Search for the cell housing the specified text and yield its (X, Y) center coordinate. 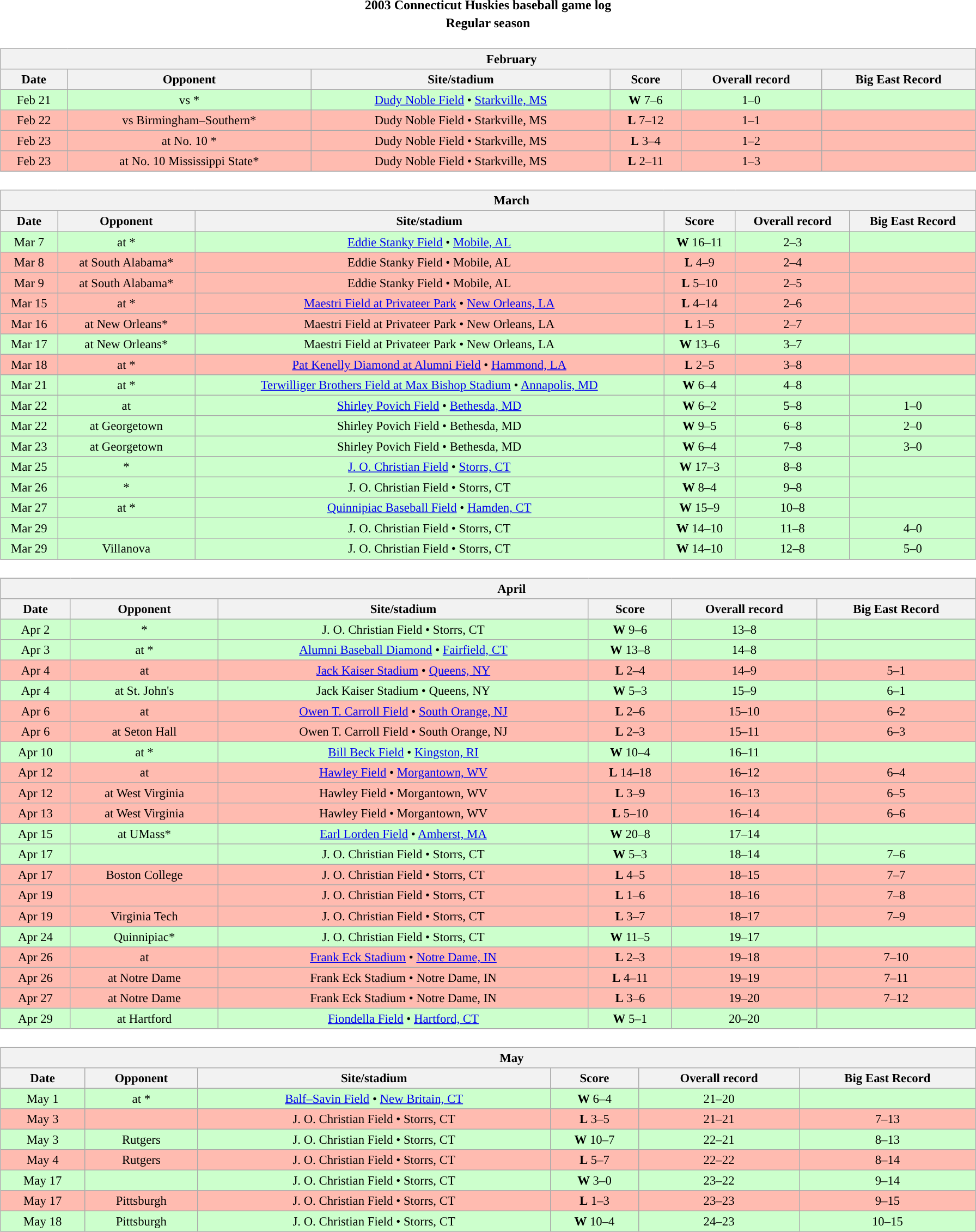
7–12 (896, 998)
16–12 (744, 773)
L 1–6 (630, 895)
W 13–8 (630, 650)
Apr 10 (36, 752)
18–16 (744, 895)
Earl Lorden Field • Amherst, MA (404, 834)
3–0 (913, 446)
Apr 13 (36, 814)
L 4–5 (630, 875)
W 9–5 (699, 426)
L 2–4 (630, 670)
Mar 9 (29, 283)
18–17 (744, 916)
Balf–Savin Field • New Britain, CT (374, 1099)
W 11–5 (630, 937)
February (488, 59)
Mar 17 (29, 344)
at St. John's (144, 690)
L 3–5 (594, 1119)
6–6 (896, 814)
L 4–11 (630, 978)
W 10–7 (594, 1139)
W 15–9 (699, 508)
Mar 21 (29, 385)
L 5–7 (594, 1160)
W 20–8 (630, 834)
3–7 (792, 344)
Alumni Baseball Diamond • Fairfield, CT (404, 650)
16–13 (744, 793)
7–13 (888, 1119)
May 1 (42, 1099)
vs * (190, 100)
L 3–9 (630, 793)
2–7 (792, 324)
W 3–0 (594, 1181)
Mar 23 (29, 446)
at Seton Hall (144, 732)
8–13 (888, 1139)
7–6 (896, 854)
Mar 27 (29, 508)
at No. 10 Mississippi State* (190, 161)
L 2–11 (646, 161)
21–21 (719, 1119)
8–14 (888, 1160)
L 2–6 (630, 711)
May 18 (42, 1222)
Villanova (126, 549)
Mar 15 (29, 303)
Apr 3 (36, 650)
at Hartford (144, 1018)
23–22 (719, 1181)
L 3–6 (630, 998)
14–9 (744, 670)
Feb 21 (34, 100)
10–8 (792, 508)
W 6–2 (699, 405)
W 17–3 (699, 467)
18–14 (744, 854)
2–3 (792, 241)
18–15 (744, 875)
7–9 (896, 916)
15–11 (744, 732)
Apr 2 (36, 629)
6–1 (896, 690)
Virginia Tech (144, 916)
W 5–1 (630, 1018)
1–2 (751, 141)
W 16–11 (699, 241)
Mar 16 (29, 324)
L 3–4 (646, 141)
9–15 (888, 1201)
4–8 (792, 385)
L 2–5 (699, 365)
2–4 (792, 262)
April (488, 588)
19–19 (744, 978)
at UMass* (144, 834)
7–7 (896, 875)
13–8 (744, 629)
L 1–5 (699, 324)
at No. 10 * (190, 141)
4–0 (913, 529)
W 9–6 (630, 629)
19–18 (744, 957)
2–5 (792, 283)
L 14–18 (630, 773)
Quinnipiac Baseball Field • Hamden, CT (429, 508)
6–5 (896, 793)
22–21 (719, 1139)
6–2 (896, 711)
Quinnipiac* (144, 937)
19–17 (744, 937)
11–8 (792, 529)
Mar 18 (29, 365)
12–8 (792, 549)
L 4–9 (699, 262)
Apr 27 (36, 998)
W 13–6 (699, 344)
Boston College (144, 875)
W 8–4 (699, 488)
Fiondella Field • Hartford, CT (404, 1018)
L 4–14 (699, 303)
Apr 15 (36, 834)
May 4 (42, 1160)
7–11 (896, 978)
5–0 (913, 549)
Mar 8 (29, 262)
5–1 (896, 670)
2–6 (792, 303)
L 3–7 (630, 916)
Feb 22 (34, 120)
22–22 (719, 1160)
Bill Beck Field • Kingston, RI (404, 752)
L 7–12 (646, 120)
vs Birmingham–Southern* (190, 120)
1–3 (751, 161)
8–8 (792, 467)
March (488, 201)
1–1 (751, 120)
15–9 (744, 690)
7–10 (896, 957)
Apr 29 (36, 1018)
6–4 (896, 773)
23–23 (719, 1201)
9–8 (792, 488)
May (488, 1058)
Terwilliger Brothers Field at Max Bishop Stadium • Annapolis, MD (429, 385)
L 1–3 (594, 1201)
17–14 (744, 834)
24–23 (719, 1222)
3–8 (792, 365)
15–10 (744, 711)
Apr 24 (36, 937)
2–0 (913, 426)
9–14 (888, 1181)
10–15 (888, 1222)
5–8 (792, 405)
Mar 25 (29, 467)
Mar 26 (29, 488)
20–20 (744, 1018)
14–8 (744, 650)
16–11 (744, 752)
6–3 (896, 732)
19–20 (744, 998)
Mar 7 (29, 241)
21–20 (719, 1099)
16–14 (744, 814)
6–8 (792, 426)
W 7–6 (646, 100)
Pat Kenelly Diamond at Alumni Field • Hammond, LA (429, 365)
